Extract the (X, Y) coordinate from the center of the cell holding the provided text.  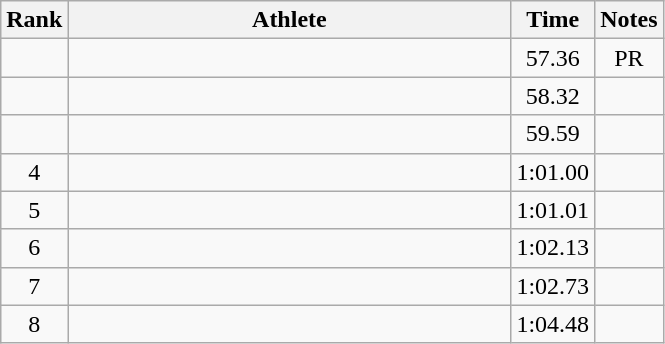
1:02.13 (553, 248)
Notes (629, 20)
7 (34, 286)
Athlete (290, 20)
58.32 (553, 96)
Rank (34, 20)
1:04.48 (553, 324)
6 (34, 248)
5 (34, 210)
1:01.00 (553, 172)
1:01.01 (553, 210)
1:02.73 (553, 286)
8 (34, 324)
59.59 (553, 134)
Time (553, 20)
57.36 (553, 58)
PR (629, 58)
4 (34, 172)
